Determine the [x, y] coordinate at the center of the cell enclosing the given text.  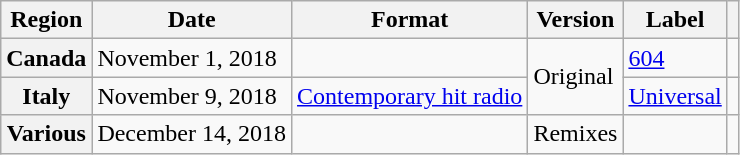
Various [46, 134]
December 14, 2018 [192, 134]
Remixes [576, 134]
Universal [675, 96]
Date [192, 20]
November 9, 2018 [192, 96]
604 [675, 58]
Version [576, 20]
Region [46, 20]
November 1, 2018 [192, 58]
Label [675, 20]
Italy [46, 96]
Contemporary hit radio [410, 96]
Original [576, 77]
Canada [46, 58]
Format [410, 20]
